Locate the cell with the specified text and output its [x, y] center coordinate. 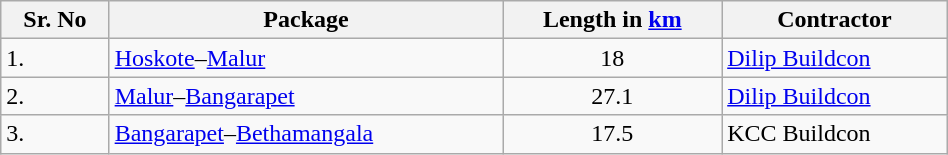
1. [55, 58]
Package [306, 20]
3. [55, 134]
Length in km [612, 20]
Bangarapet–Bethamangala [306, 134]
2. [55, 96]
27.1 [612, 96]
Hoskote–Malur [306, 58]
17.5 [612, 134]
Contractor [835, 20]
Malur–Bangarapet [306, 96]
18 [612, 58]
Sr. No [55, 20]
KCC Buildcon [835, 134]
